Determine the (x, y) coordinate at the center of the cell enclosing the given text.  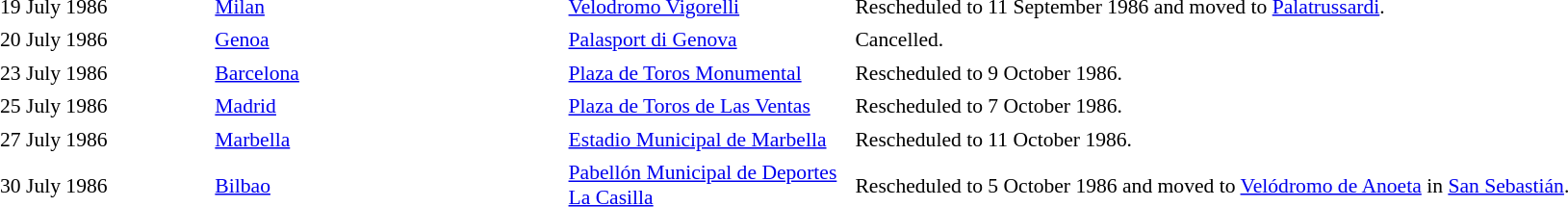
Plaza de Toros de Las Ventas (708, 106)
Madrid (387, 106)
Barcelona (387, 73)
Palasport di Genova (708, 40)
Estadio Municipal de Marbella (708, 140)
Genoa (387, 40)
Marbella (387, 140)
Plaza de Toros Monumental (708, 73)
